Output the (X, Y) coordinate of the center of the cell containing the given text.  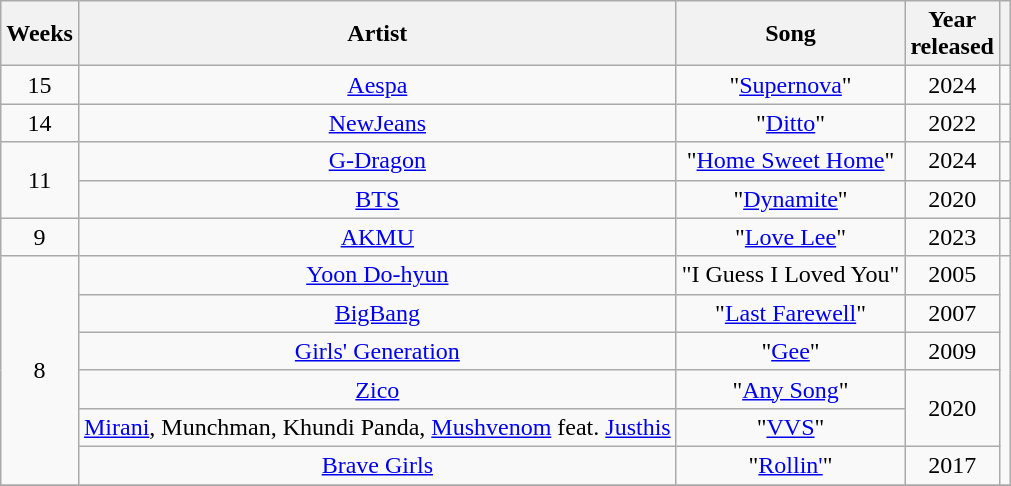
Artist (377, 34)
Weeks (40, 34)
"Ditto" (790, 123)
G-Dragon (377, 161)
11 (40, 180)
2009 (952, 351)
2005 (952, 275)
2017 (952, 465)
2023 (952, 237)
Song (790, 34)
Brave Girls (377, 465)
"Home Sweet Home" (790, 161)
"VVS" (790, 427)
"Love Lee" (790, 237)
"Rollin'" (790, 465)
14 (40, 123)
"I Guess I Loved You" (790, 275)
Mirani, Munchman, Khundi Panda, Mushvenom feat. Justhis (377, 427)
9 (40, 237)
Zico (377, 389)
"Supernova" (790, 85)
Yearreleased (952, 34)
2007 (952, 313)
Aespa (377, 85)
Girls' Generation (377, 351)
"Gee" (790, 351)
"Any Song" (790, 389)
Yoon Do-hyun (377, 275)
"Last Farewell" (790, 313)
15 (40, 85)
AKMU (377, 237)
BTS (377, 199)
"Dynamite" (790, 199)
BigBang (377, 313)
NewJeans (377, 123)
2022 (952, 123)
8 (40, 370)
